From the cell containing the given text, extract its center point as [X, Y] coordinate. 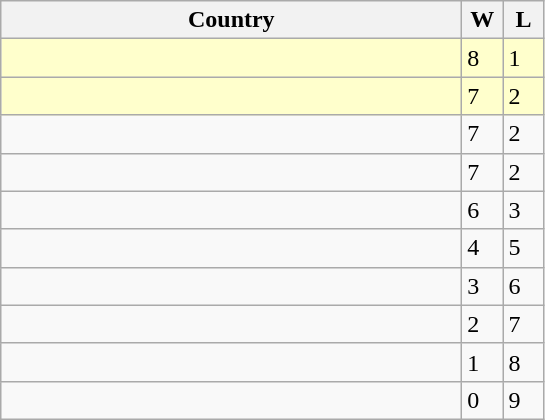
9 [524, 400]
L [524, 20]
4 [482, 248]
5 [524, 248]
W [482, 20]
Country [232, 20]
0 [482, 400]
